Determine the [X, Y] coordinate at the center of the cell enclosing the given text.  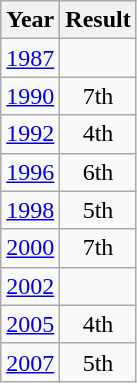
2005 [30, 324]
6th [98, 172]
1990 [30, 96]
2000 [30, 248]
Year [30, 20]
2007 [30, 362]
1992 [30, 134]
Result [98, 20]
1998 [30, 210]
2002 [30, 286]
1987 [30, 58]
1996 [30, 172]
